Detect which cell encompasses the target text, then output its [X, Y] center coordinate. 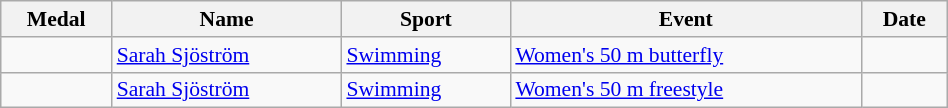
Event [686, 19]
Sport [426, 19]
Medal [56, 19]
Women's 50 m freestyle [686, 90]
Name [227, 19]
Date [904, 19]
Women's 50 m butterfly [686, 55]
